Locate the cell with the specified text and output its (X, Y) center coordinate. 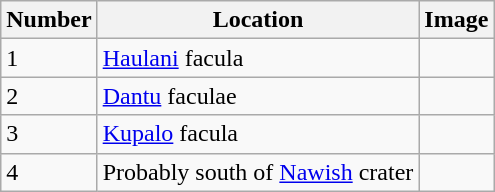
2 (49, 96)
Image (456, 20)
1 (49, 58)
Location (258, 20)
Kupalo facula (258, 134)
3 (49, 134)
Haulani facula (258, 58)
4 (49, 172)
Number (49, 20)
Dantu faculae (258, 96)
Probably south of Nawish crater (258, 172)
